Locate the cell with the specified text and output its [x, y] center coordinate. 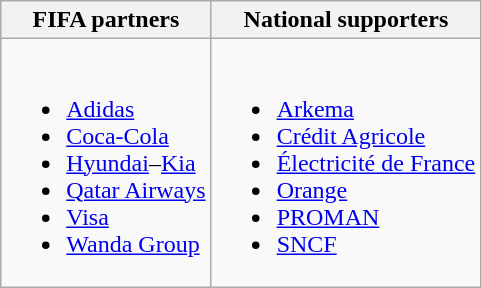
FIFA partners [106, 20]
AdidasCoca-ColaHyundai–KiaQatar AirwaysVisaWanda Group [106, 163]
ArkemaCrédit AgricoleÉlectricité de FranceOrangePROMANSNCF [346, 163]
National supporters [346, 20]
